Capture the cell that displays the provided text and extract its [x, y] central coordinate. 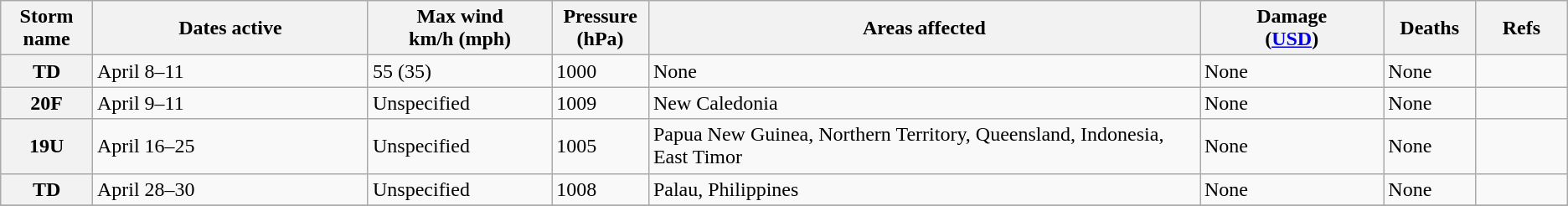
Areas affected [924, 28]
19U [47, 146]
Storm name [47, 28]
April 28–30 [230, 189]
1005 [601, 146]
Papua New Guinea, Northern Territory, Queensland, Indonesia, East Timor [924, 146]
April 8–11 [230, 71]
New Caledonia [924, 103]
Refs [1521, 28]
20F [47, 103]
Pressure(hPa) [601, 28]
April 16–25 [230, 146]
Dates active [230, 28]
April 9–11 [230, 103]
1000 [601, 71]
55 (35) [459, 71]
Palau, Philippines [924, 189]
1009 [601, 103]
Damage(USD) [1292, 28]
Deaths [1430, 28]
Max windkm/h (mph) [459, 28]
1008 [601, 189]
